Identify which cell holds the provided text, then report its (X, Y) central coordinate. 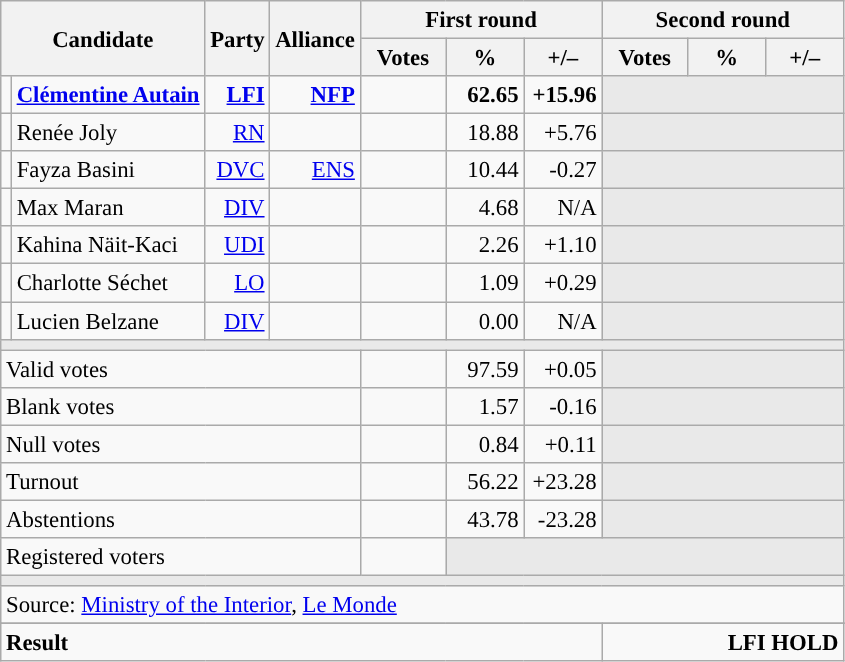
0.00 (485, 321)
Abstentions (180, 519)
+0.11 (563, 444)
Turnout (180, 482)
43.78 (485, 519)
+23.28 (563, 482)
UDI (238, 245)
Clémentine Autain (108, 95)
Kahina Näit-Kaci (108, 245)
First round (481, 20)
-23.28 (563, 519)
Result (302, 643)
56.22 (485, 482)
RN (238, 133)
+5.76 (563, 133)
Max Maran (108, 208)
Second round (723, 20)
97.59 (485, 369)
+0.29 (563, 283)
Charlotte Séchet (108, 283)
-0.27 (563, 170)
Fayza Basini (108, 170)
LFI (238, 95)
Party (238, 38)
Alliance (315, 38)
62.65 (485, 95)
Renée Joly (108, 133)
Valid votes (180, 369)
0.84 (485, 444)
+1.10 (563, 245)
1.09 (485, 283)
LFI HOLD (723, 643)
Candidate (103, 38)
Source: Ministry of the Interior, Le Monde (422, 605)
LO (238, 283)
Blank votes (180, 406)
ENS (315, 170)
1.57 (485, 406)
Null votes (180, 444)
NFP (315, 95)
+0.05 (563, 369)
18.88 (485, 133)
2.26 (485, 245)
Registered voters (180, 557)
DVC (238, 170)
-0.16 (563, 406)
4.68 (485, 208)
+15.96 (563, 95)
10.44 (485, 170)
Lucien Belzane (108, 321)
